Identify which cell holds the provided text, then report its [X, Y] central coordinate. 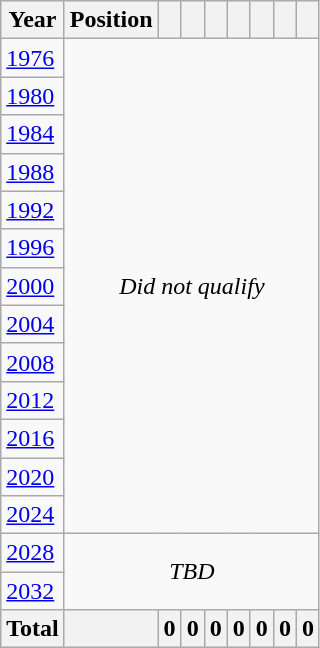
2032 [33, 591]
Total [33, 629]
2016 [33, 438]
2000 [33, 286]
1988 [33, 172]
2028 [33, 553]
TBD [192, 572]
1976 [33, 58]
1984 [33, 134]
Year [33, 20]
Did not qualify [192, 286]
Position [111, 20]
1980 [33, 96]
1996 [33, 248]
2024 [33, 515]
2020 [33, 477]
2012 [33, 400]
2004 [33, 324]
1992 [33, 210]
2008 [33, 362]
